From the cell containing the given text, extract its center point as [X, Y] coordinate. 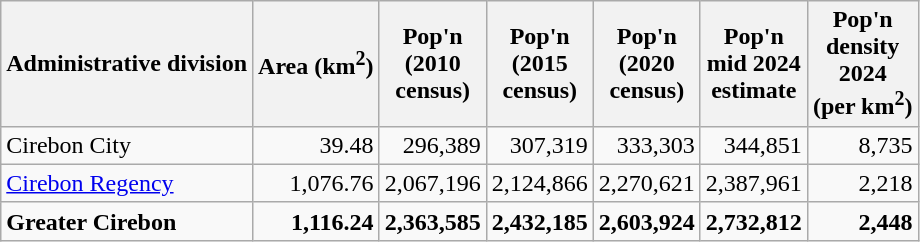
2,432,185 [540, 221]
Cirebon Regency [127, 183]
Cirebon City [127, 145]
1,076.76 [316, 183]
2,387,961 [754, 183]
8,735 [862, 145]
296,389 [432, 145]
2,124,866 [540, 183]
Pop'n (2010 census) [432, 64]
2,067,196 [432, 183]
2,603,924 [646, 221]
Pop'n mid 2024estimate [754, 64]
Area (km2) [316, 64]
Pop'n density 2024 (per km2) [862, 64]
Administrative division [127, 64]
39.48 [316, 145]
Pop'n (2020 census) [646, 64]
333,303 [646, 145]
2,270,621 [646, 183]
Pop'n (2015 census) [540, 64]
1,116.24 [316, 221]
344,851 [754, 145]
2,218 [862, 183]
2,363,585 [432, 221]
Greater Cirebon [127, 221]
2,448 [862, 221]
2,732,812 [754, 221]
307,319 [540, 145]
